Identify which cell holds the provided text, then report its (x, y) central coordinate. 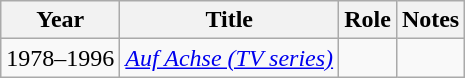
Year (60, 20)
Title (230, 20)
Notes (430, 20)
Role (368, 20)
Auf Achse (TV series) (230, 58)
1978–1996 (60, 58)
